Output the (X, Y) coordinate of the center of the cell containing the given text.  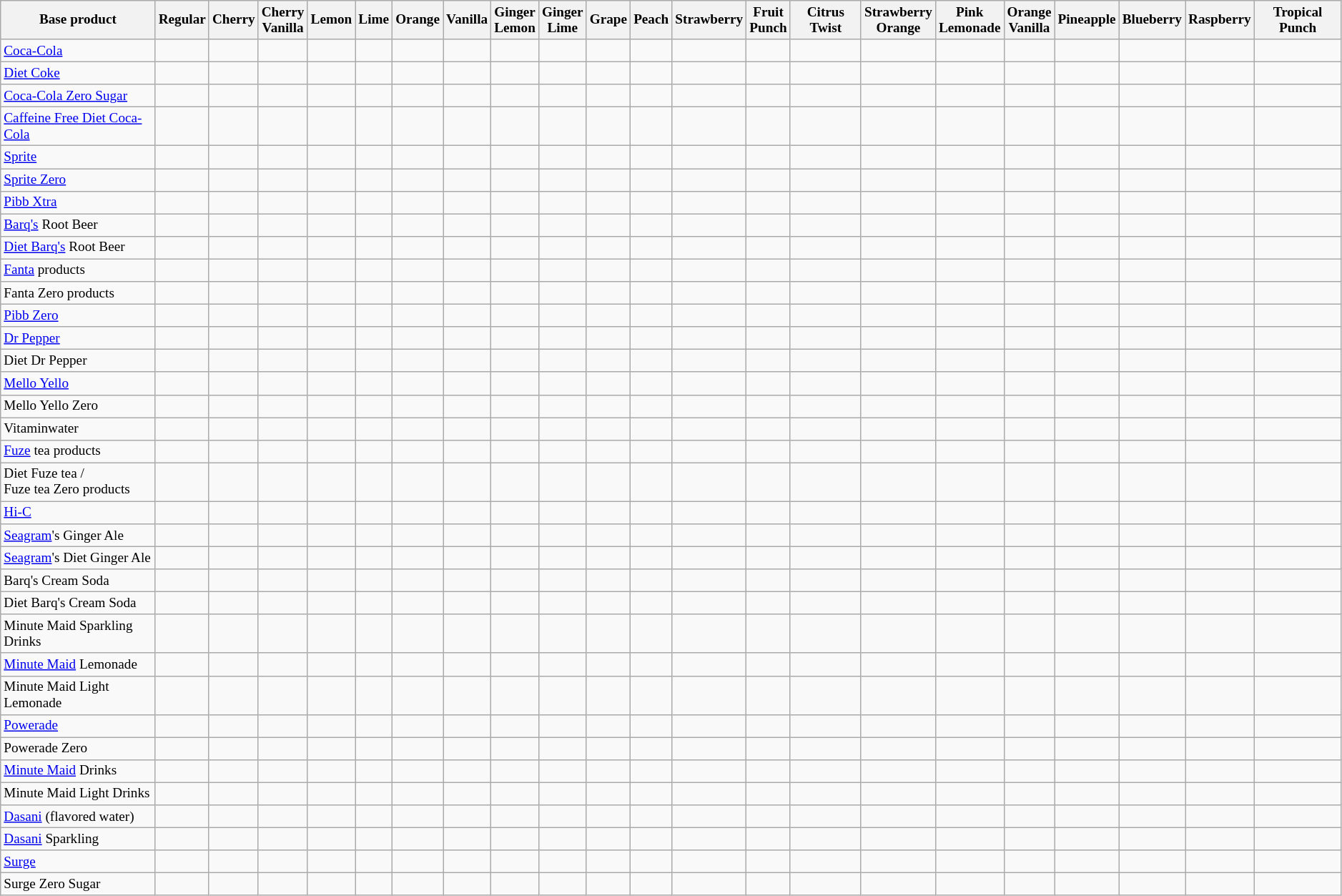
Lime (374, 20)
Diet Barq's Root Beer (78, 247)
Cherry (233, 20)
Dasani Sparkling (78, 839)
Surge Zero Sugar (78, 884)
Fanta Zero products (78, 293)
FruitPunch (768, 20)
StrawberryOrange (898, 20)
Pibb Xtra (78, 202)
Blueberry (1152, 20)
Vanilla (468, 20)
Diet Coke (78, 73)
GingerLemon (515, 20)
Orange (418, 20)
Vitaminwater (78, 428)
Peach (651, 20)
Powerade Zero (78, 749)
Tropical Punch (1298, 20)
OrangeVanilla (1030, 20)
Hi-C (78, 513)
CherryVanilla (283, 20)
Diet Fuze tea /Fuze tea Zero products (78, 482)
Dr Pepper (78, 338)
Citrus Twist (825, 20)
Coca-Cola (78, 51)
Mello Yello (78, 383)
Diet Dr Pepper (78, 361)
Mello Yello Zero (78, 406)
GingerLime (562, 20)
Seagram's Ginger Ale (78, 535)
Coca-Cola Zero Sugar (78, 96)
Sprite Zero (78, 179)
Minute Maid Drinks (78, 771)
Regular (182, 20)
Pineapple (1087, 20)
Raspberry (1220, 20)
Sprite (78, 157)
Diet Barq's Cream Soda (78, 603)
Barq's Cream Soda (78, 581)
Base product (78, 20)
Fuze tea products (78, 451)
Barq's Root Beer (78, 225)
Minute Maid Light Drinks (78, 794)
PinkLemonade (970, 20)
Surge (78, 862)
Powerade (78, 726)
Minute Maid Light Lemonade (78, 695)
Dasani (flavored water) (78, 817)
Pibb Zero (78, 315)
Strawberry (709, 20)
Minute Maid Sparkling Drinks (78, 634)
Lemon (332, 20)
Fanta products (78, 270)
Seagram's Diet Ginger Ale (78, 558)
Caffeine Free Diet Coca-Cola (78, 127)
Grape (608, 20)
Minute Maid Lemonade (78, 664)
